Detect which cell encompasses the target text, then output its (X, Y) center coordinate. 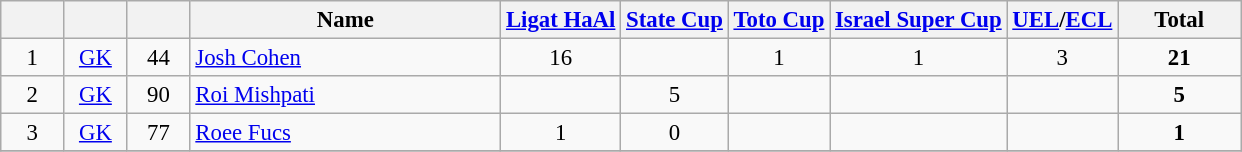
Ligat HaAl (561, 20)
Josh Cohen (346, 58)
Roi Mishpati (346, 95)
State Cup (674, 20)
44 (158, 58)
21 (1180, 58)
Toto Cup (779, 20)
Israel Super Cup (918, 20)
0 (674, 133)
Roee Fucs (346, 133)
2 (32, 95)
Total (1180, 20)
77 (158, 133)
Name (346, 20)
16 (561, 58)
90 (158, 95)
UEL/ECL (1062, 20)
